Provide the (X, Y) coordinate of the cell's center where the given text is located.  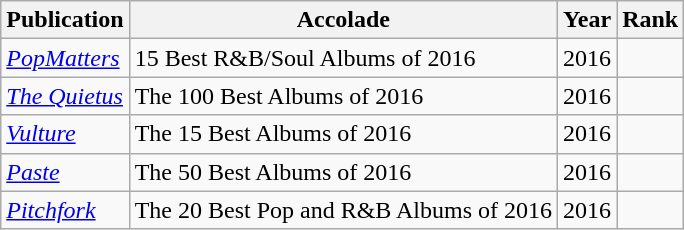
The 100 Best Albums of 2016 (343, 96)
Pitchfork (65, 210)
Publication (65, 20)
15 Best R&B/Soul Albums of 2016 (343, 58)
The 15 Best Albums of 2016 (343, 134)
Rank (650, 20)
PopMatters (65, 58)
The Quietus (65, 96)
Year (588, 20)
The 20 Best Pop and R&B Albums of 2016 (343, 210)
Accolade (343, 20)
Paste (65, 172)
The 50 Best Albums of 2016 (343, 172)
Vulture (65, 134)
